Scan for the cell matching the given text and deliver its [x, y] coordinate at center. 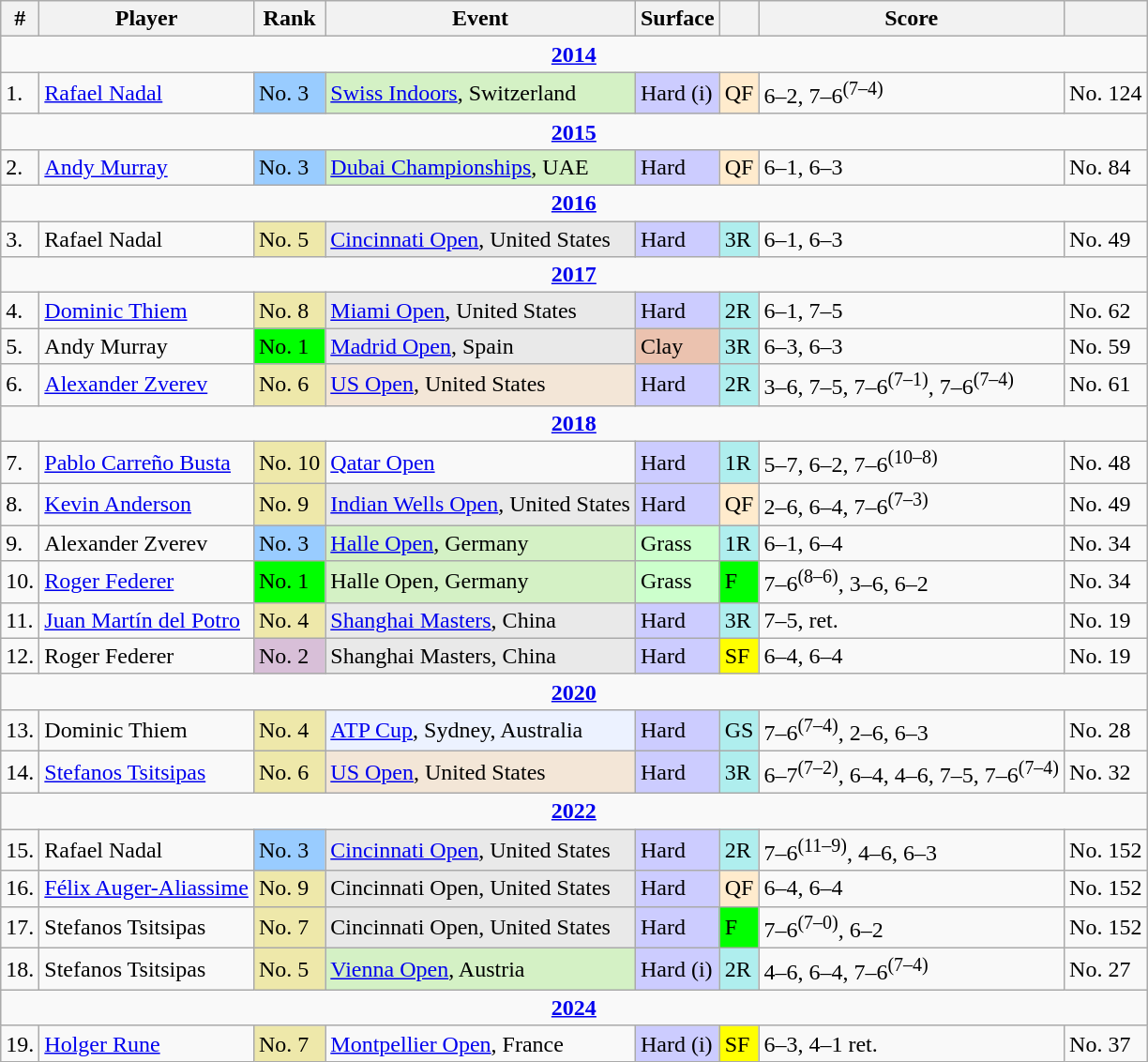
2020 [574, 691]
7–6(7–0), 6–2 [912, 927]
13. [21, 730]
No. 8 [289, 311]
Félix Auger-Aliassime [146, 888]
No. 59 [1106, 346]
2022 [574, 812]
7–6(11–9), 4–6, 6–3 [912, 850]
6–1, 6–4 [912, 543]
2024 [574, 1008]
No. 48 [1106, 462]
GS [739, 730]
No. 84 [1106, 167]
No. 32 [1106, 773]
5–7, 6–2, 7–6(10–8) [912, 462]
9. [21, 543]
6–2, 7–6(7–4) [912, 94]
16. [21, 888]
2017 [574, 275]
Swiss Indoors, Switzerland [480, 94]
3–6, 7–5, 7–6(7–1), 7–6(7–4) [912, 385]
# [21, 19]
1. [21, 94]
Miami Open, United States [480, 311]
7–5, ret. [912, 620]
8. [21, 505]
Score [912, 19]
2015 [574, 131]
Event [480, 19]
3. [21, 239]
2. [21, 167]
Player [146, 19]
7. [21, 462]
No. 27 [1106, 970]
Pablo Carreño Busta [146, 462]
Dubai Championships, UAE [480, 167]
Juan Martín del Potro [146, 620]
2018 [574, 423]
Montpellier Open, France [480, 1043]
17. [21, 927]
No. 28 [1106, 730]
No. 62 [1106, 311]
6. [21, 385]
10. [21, 582]
Vienna Open, Austria [480, 970]
5. [21, 346]
Clay [677, 346]
6–3, 4–1 ret. [912, 1043]
18. [21, 970]
6–1, 7–5 [912, 311]
Indian Wells Open, United States [480, 505]
No. 37 [1106, 1043]
4. [21, 311]
7–6(7–4), 2–6, 6–3 [912, 730]
No. 2 [289, 656]
Surface [677, 19]
2016 [574, 204]
2–6, 6–4, 7–6(7–3) [912, 505]
14. [21, 773]
Madrid Open, Spain [480, 346]
12. [21, 656]
Kevin Anderson [146, 505]
4–6, 6–4, 7–6(7–4) [912, 970]
6–7(7–2), 6–4, 4–6, 7–5, 7–6(7–4) [912, 773]
15. [21, 850]
Holger Rune [146, 1043]
No. 61 [1106, 385]
Qatar Open [480, 462]
11. [21, 620]
No. 124 [1106, 94]
2014 [574, 54]
No. 10 [289, 462]
6–3, 6–3 [912, 346]
ATP Cup, Sydney, Australia [480, 730]
19. [21, 1043]
Rank [289, 19]
7–6(8–6), 3–6, 6–2 [912, 582]
